Output the [X, Y] coordinate of the center of the cell containing the given text.  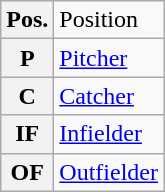
P [28, 58]
IF [28, 134]
Pos. [28, 20]
Catcher [109, 96]
C [28, 96]
Pitcher [109, 58]
Outfielder [109, 172]
OF [28, 172]
Position [109, 20]
Infielder [109, 134]
